From the cell containing the given text, extract its center point as [x, y] coordinate. 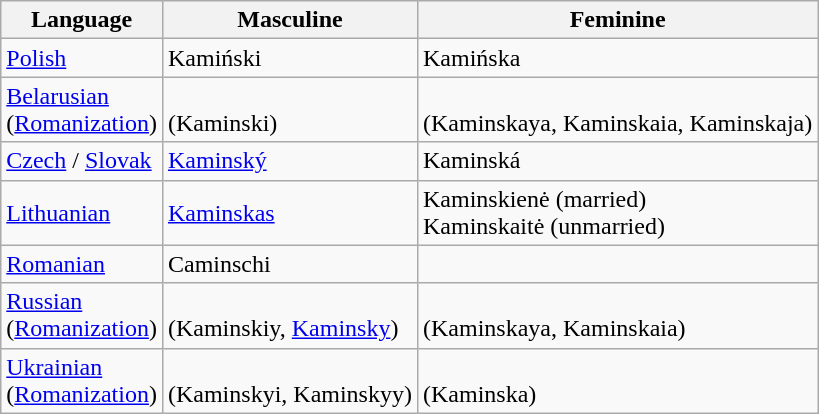
Kaminská [617, 161]
Masculine [290, 20]
(Kaminskaya, Kaminskaia, Kaminskaja) [617, 110]
Language [82, 20]
Czech / Slovak [82, 161]
(Kaminskaya, Kaminskaia) [617, 316]
(Kaminska) [617, 380]
(Kaminski) [290, 110]
Belarusian (Romanization) [82, 110]
Caminschi [290, 264]
(Kaminskyi, Kaminskyy) [290, 380]
Kaminskienė (married) Kaminskaitė (unmarried) [617, 212]
Polish [82, 58]
Romanian [82, 264]
Kaminskas [290, 212]
Feminine [617, 20]
(Kaminskiy, Kaminsky) [290, 316]
Lithuanian [82, 212]
Ukrainian (Romanization) [82, 380]
Kamińska [617, 58]
Russian (Romanization) [82, 316]
Kamiński [290, 58]
Kaminský [290, 161]
